Return [X, Y] of the center of cell containing provided text 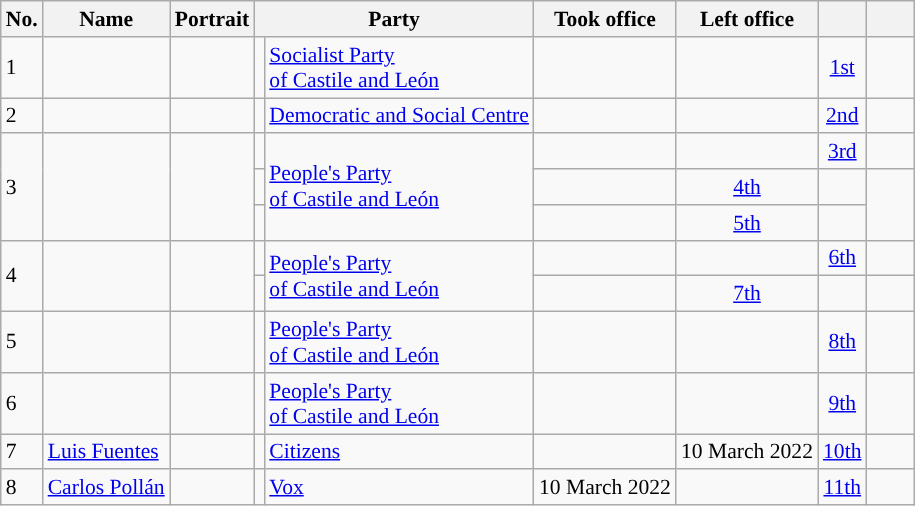
4th [747, 187]
2 [22, 116]
8 [22, 488]
7th [747, 294]
1 [22, 68]
7 [22, 452]
2nd [842, 116]
1st [842, 68]
4 [22, 276]
Luis Fuentes [106, 452]
Citizens [399, 452]
Portrait [212, 19]
Name [106, 19]
Democratic and Social Centre [399, 116]
Socialist Partyof Castile and León [399, 68]
Took office [605, 19]
5 [22, 342]
10th [842, 452]
6 [22, 404]
Vox [399, 488]
6th [842, 258]
Party [394, 19]
No. [22, 19]
11th [842, 488]
Left office [747, 19]
3 [22, 188]
9th [842, 404]
Carlos Pollán [106, 488]
5th [747, 223]
3rd [842, 152]
8th [842, 342]
